Detect which cell encompasses the target text, then output its (x, y) center coordinate. 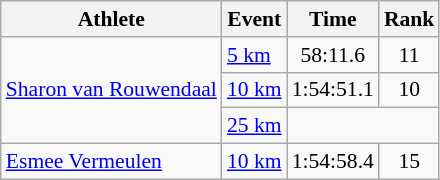
Rank (410, 19)
Athlete (112, 19)
58:11.6 (333, 55)
11 (410, 55)
1:54:51.1 (333, 90)
15 (410, 162)
Time (333, 19)
Sharon van Rouwendaal (112, 90)
25 km (254, 126)
1:54:58.4 (333, 162)
Esmee Vermeulen (112, 162)
Event (254, 19)
5 km (254, 55)
10 (410, 90)
